Extract the [x, y] coordinate from the center of the cell holding the provided text.  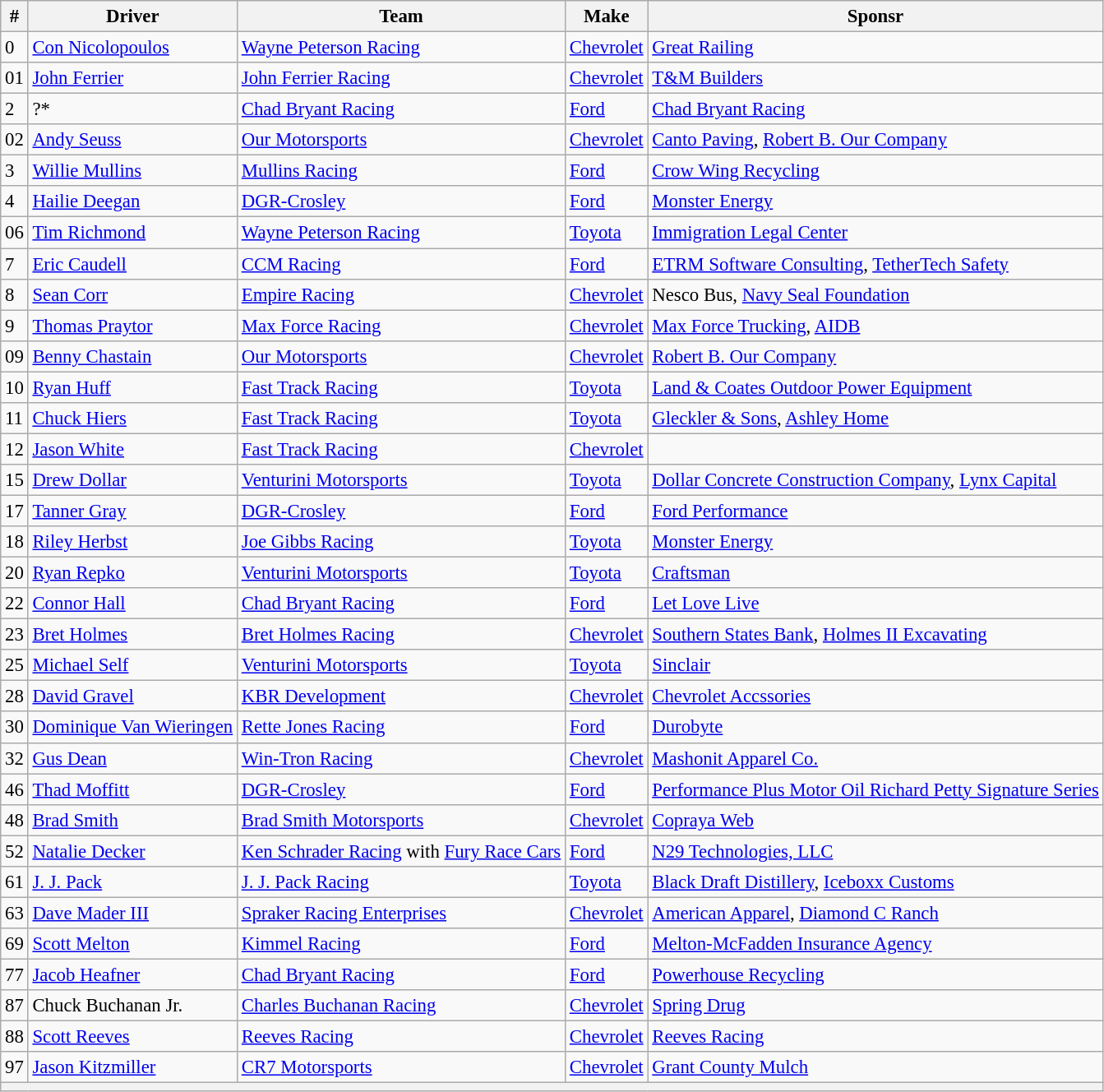
8 [15, 294]
3 [15, 171]
Driver [132, 16]
Gus Dean [132, 758]
Kimmel Racing [401, 944]
15 [15, 480]
Jason Kitzmiller [132, 1067]
John Ferrier Racing [401, 78]
KBR Development [401, 696]
09 [15, 356]
T&M Builders [875, 78]
Jacob Heafner [132, 974]
Brad Smith Motorsports [401, 820]
7 [15, 264]
Chuck Hiers [132, 419]
N29 Technologies, LLC [875, 851]
Durobyte [875, 728]
Scott Reeves [132, 1037]
Bret Holmes Racing [401, 635]
12 [15, 449]
17 [15, 511]
Win-Tron Racing [401, 758]
David Gravel [132, 696]
Mashonit Apparel Co. [875, 758]
Max Force Trucking, AIDB [875, 326]
20 [15, 573]
Mullins Racing [401, 171]
J. J. Pack [132, 882]
Riley Herbst [132, 542]
Chevrolet Accssories [875, 696]
0 [15, 48]
69 [15, 944]
10 [15, 387]
Scott Melton [132, 944]
Michael Self [132, 665]
Chuck Buchanan Jr. [132, 1006]
Tanner Gray [132, 511]
77 [15, 974]
Ryan Huff [132, 387]
Make [607, 16]
Andy Seuss [132, 140]
Connor Hall [132, 604]
Sponsr [875, 16]
63 [15, 913]
Let Love Live [875, 604]
22 [15, 604]
Immigration Legal Center [875, 233]
John Ferrier [132, 78]
61 [15, 882]
Bret Holmes [132, 635]
Team [401, 16]
CCM Racing [401, 264]
Thad Moffitt [132, 789]
48 [15, 820]
American Apparel, Diamond C Ranch [875, 913]
Great Railing [875, 48]
Dominique Van Wieringen [132, 728]
Charles Buchanan Racing [401, 1006]
Max Force Racing [401, 326]
Southern States Bank, Holmes II Excavating [875, 635]
Crow Wing Recycling [875, 171]
97 [15, 1067]
?* [132, 109]
Powerhouse Recycling [875, 974]
Melton-McFadden Insurance Agency [875, 944]
Spring Drug [875, 1006]
30 [15, 728]
32 [15, 758]
Brad Smith [132, 820]
01 [15, 78]
Copraya Web [875, 820]
Joe Gibbs Racing [401, 542]
46 [15, 789]
06 [15, 233]
02 [15, 140]
Jason White [132, 449]
Willie Mullins [132, 171]
Tim Richmond [132, 233]
Dollar Concrete Construction Company, Lynx Capital [875, 480]
87 [15, 1006]
Hailie Deegan [132, 201]
Benny Chastain [132, 356]
Ken Schrader Racing with Fury Race Cars [401, 851]
J. J. Pack Racing [401, 882]
18 [15, 542]
9 [15, 326]
Performance Plus Motor Oil Richard Petty Signature Series [875, 789]
23 [15, 635]
Gleckler & Sons, Ashley Home [875, 419]
4 [15, 201]
Thomas Praytor [132, 326]
CR7 Motorsports [401, 1067]
Grant County Mulch [875, 1067]
2 [15, 109]
Con Nicolopoulos [132, 48]
Natalie Decker [132, 851]
Dave Mader III [132, 913]
52 [15, 851]
Ryan Repko [132, 573]
Eric Caudell [132, 264]
Ford Performance [875, 511]
ETRM Software Consulting, TetherTech Safety [875, 264]
Empire Racing [401, 294]
Spraker Racing Enterprises [401, 913]
88 [15, 1037]
Sinclair [875, 665]
Land & Coates Outdoor Power Equipment [875, 387]
11 [15, 419]
Craftsman [875, 573]
# [15, 16]
28 [15, 696]
Drew Dollar [132, 480]
Robert B. Our Company [875, 356]
Canto Paving, Robert B. Our Company [875, 140]
Sean Corr [132, 294]
25 [15, 665]
Black Draft Distillery, Iceboxx Customs [875, 882]
Rette Jones Racing [401, 728]
Nesco Bus, Navy Seal Foundation [875, 294]
